From the cell containing the given text, extract its center point as (x, y) coordinate. 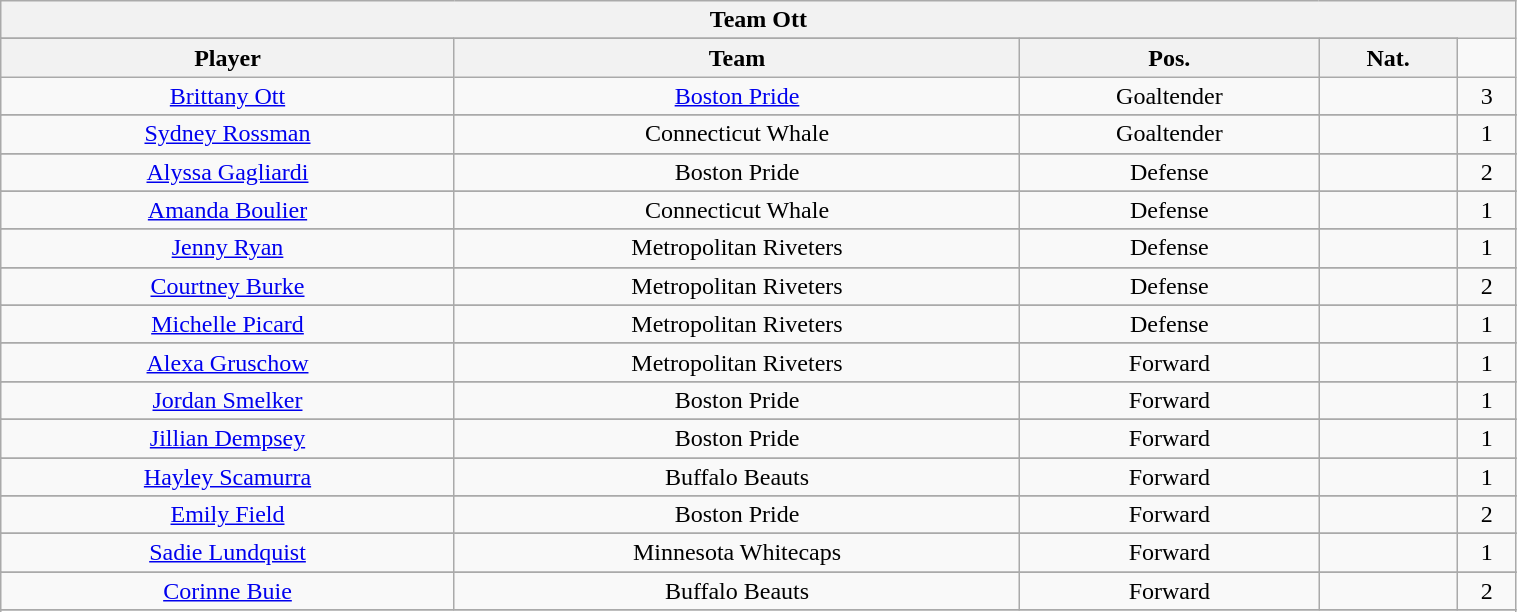
Player (228, 58)
Jordan Smelker (228, 400)
Jenny Ryan (228, 248)
Brittany Ott (228, 96)
Pos. (1170, 58)
Courtney Burke (228, 286)
Team (736, 58)
Team Ott (758, 20)
Alexa Gruschow (228, 362)
Jillian Dempsey (228, 438)
Sydney Rossman (228, 134)
Hayley Scamurra (228, 477)
Michelle Picard (228, 324)
Amanda Boulier (228, 210)
3 (1486, 96)
Emily Field (228, 515)
Nat. (1388, 58)
Alyssa Gagliardi (228, 172)
Minnesota Whitecaps (736, 553)
Sadie Lundquist (228, 553)
Corinne Buie (228, 591)
